Find where the given text appears and provide that cell's center as [x, y] coordinate. 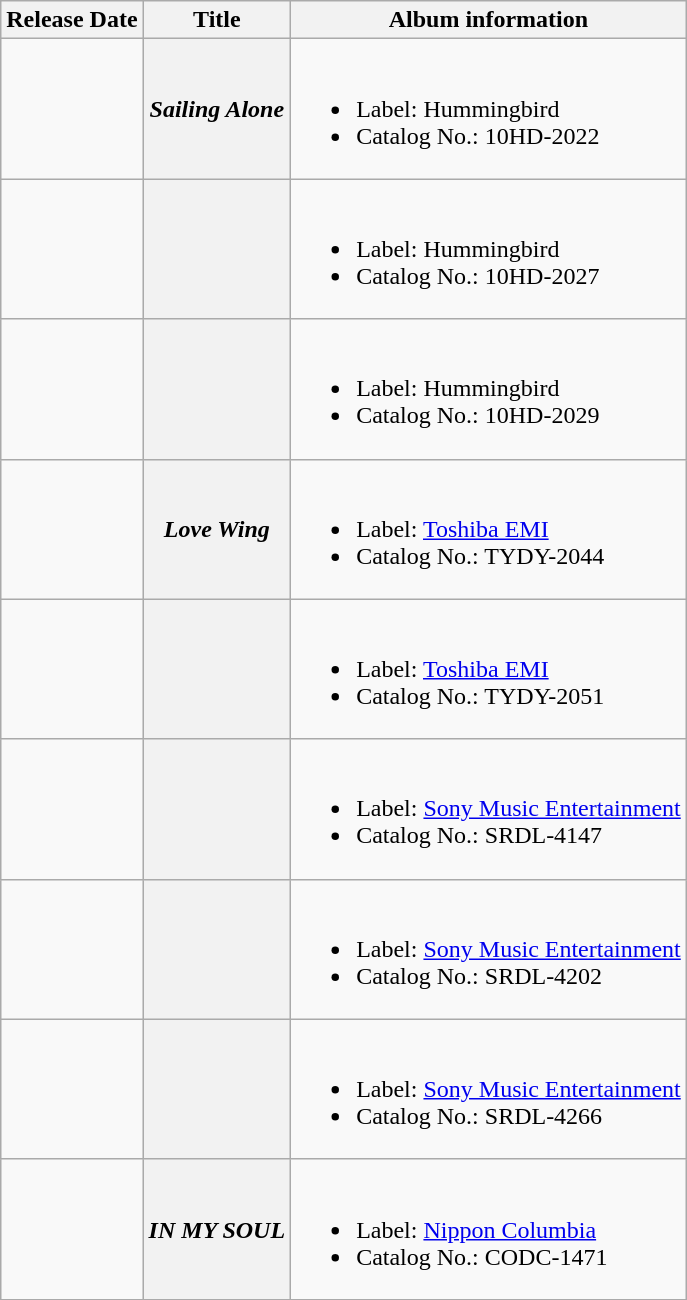
Title [217, 20]
Release Date [72, 20]
Label: HummingbirdCatalog No.: 10HD-2029 [489, 389]
Sailing Alone [217, 109]
Label: Sony Music EntertainmentCatalog No.: SRDL-4202 [489, 949]
Label: HummingbirdCatalog No.: 10HD-2022 [489, 109]
Label: Toshiba EMICatalog No.: TYDY-2051 [489, 669]
Label: Sony Music EntertainmentCatalog No.: SRDL-4266 [489, 1089]
IN MY SOUL [217, 1229]
Label: HummingbirdCatalog No.: 10HD-2027 [489, 249]
Album information [489, 20]
Love Wing [217, 529]
Label: Sony Music EntertainmentCatalog No.: SRDL-4147 [489, 809]
Label: Toshiba EMICatalog No.: TYDY-2044 [489, 529]
Label: Nippon ColumbiaCatalog No.: CODC-1471 [489, 1229]
